Determine the [x, y] coordinate at the center of the cell enclosing the given text.  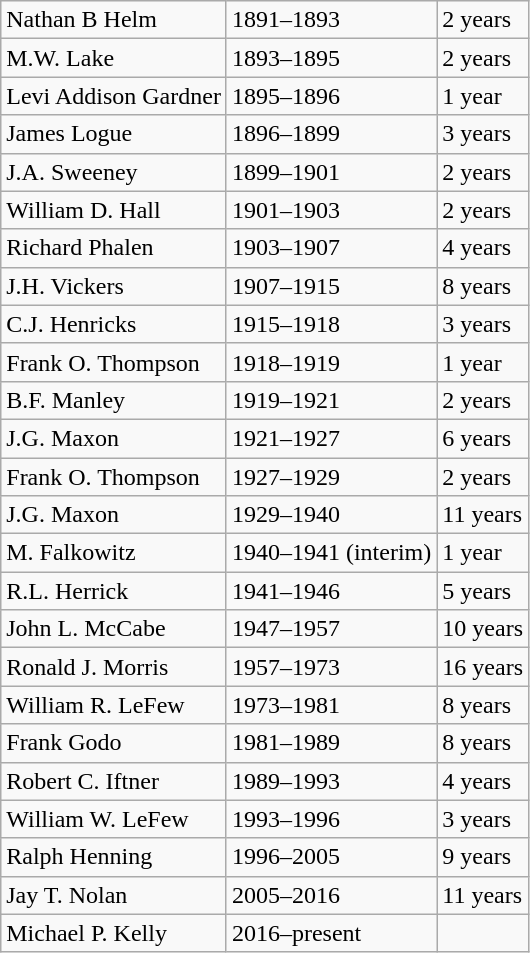
16 years [483, 667]
1896–1899 [331, 134]
Levi Addison Gardner [114, 96]
Robert C. Iftner [114, 781]
R.L. Herrick [114, 591]
1947–1957 [331, 629]
1915–1918 [331, 324]
1901–1903 [331, 210]
M.W. Lake [114, 58]
1981–1989 [331, 743]
1895–1896 [331, 96]
2016–present [331, 933]
1921–1927 [331, 438]
1993–1996 [331, 819]
1941–1946 [331, 591]
John L. McCabe [114, 629]
1973–1981 [331, 705]
B.F. Manley [114, 400]
1903–1907 [331, 248]
Jay T. Nolan [114, 895]
1927–1929 [331, 477]
2005–2016 [331, 895]
Frank Godo [114, 743]
Nathan B Helm [114, 20]
10 years [483, 629]
Ronald J. Morris [114, 667]
M. Falkowitz [114, 553]
1929–1940 [331, 515]
9 years [483, 857]
1891–1893 [331, 20]
1957–1973 [331, 667]
1899–1901 [331, 172]
Michael P. Kelly [114, 933]
Ralph Henning [114, 857]
1893–1895 [331, 58]
1918–1919 [331, 362]
1919–1921 [331, 400]
J.A. Sweeney [114, 172]
William D. Hall [114, 210]
1907–1915 [331, 286]
1940–1941 (interim) [331, 553]
1996–2005 [331, 857]
J.H. Vickers [114, 286]
William W. LeFew [114, 819]
William R. LeFew [114, 705]
6 years [483, 438]
1989–1993 [331, 781]
C.J. Henricks [114, 324]
5 years [483, 591]
Richard Phalen [114, 248]
James Logue [114, 134]
